Pinpoint the cell where the given text exists, returning its [x, y] midpoint coordinate. 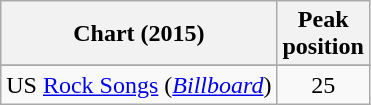
25 [323, 85]
Peakposition [323, 34]
US Rock Songs (Billboard) [139, 85]
Chart (2015) [139, 34]
